Determine the [X, Y] coordinate at the center of the cell enclosing the given text.  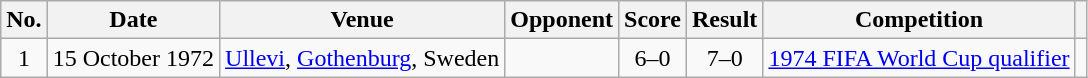
Opponent [562, 20]
Competition [919, 20]
No. [24, 20]
1 [24, 58]
Venue [362, 20]
6–0 [653, 58]
Result [724, 20]
Date [133, 20]
Score [653, 20]
15 October 1972 [133, 58]
7–0 [724, 58]
Ullevi, Gothenburg, Sweden [362, 58]
1974 FIFA World Cup qualifier [919, 58]
